Return the [x, y] coordinate for the center point of the cell that contains the specified text.  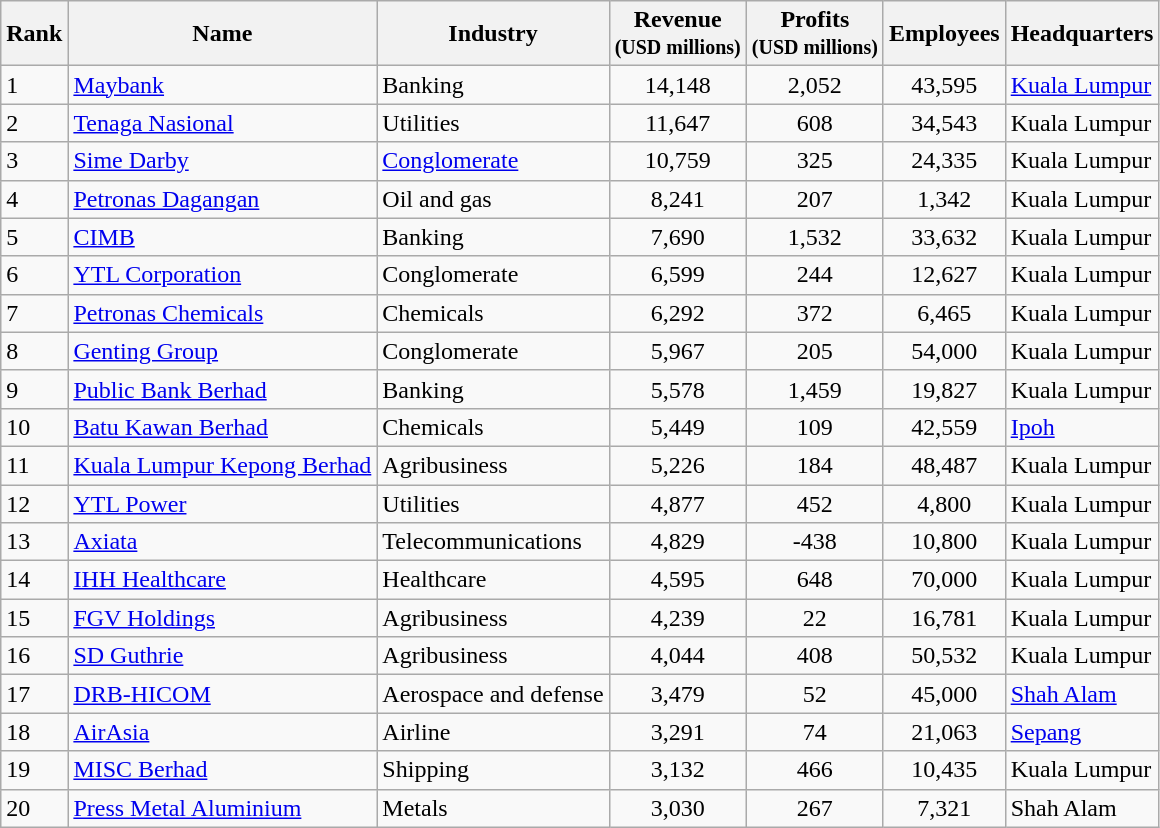
YTL Power [222, 503]
CIMB [222, 237]
13 [34, 542]
408 [814, 656]
6,292 [678, 313]
MISC Berhad [222, 770]
4,829 [678, 542]
Sime Darby [222, 161]
17 [34, 694]
33,632 [944, 237]
10,435 [944, 770]
20 [34, 808]
FGV Holdings [222, 618]
21,063 [944, 732]
4 [34, 199]
7,321 [944, 808]
207 [814, 199]
24,335 [944, 161]
Oil and gas [493, 199]
Headquarters [1082, 34]
Press Metal Aluminium [222, 808]
5,449 [678, 427]
DRB-HICOM [222, 694]
372 [814, 313]
Batu Kawan Berhad [222, 427]
19,827 [944, 389]
648 [814, 580]
1,459 [814, 389]
Revenue(USD millions) [678, 34]
8 [34, 351]
14,148 [678, 85]
5,967 [678, 351]
IHH Healthcare [222, 580]
54,000 [944, 351]
22 [814, 618]
Shipping [493, 770]
18 [34, 732]
5 [34, 237]
452 [814, 503]
2,052 [814, 85]
Profits(USD millions) [814, 34]
1,532 [814, 237]
Industry [493, 34]
7,690 [678, 237]
4,239 [678, 618]
Petronas Chemicals [222, 313]
43,595 [944, 85]
Aerospace and defense [493, 694]
AirAsia [222, 732]
608 [814, 123]
4,595 [678, 580]
9 [34, 389]
YTL Corporation [222, 275]
11,647 [678, 123]
3,479 [678, 694]
10,800 [944, 542]
4,877 [678, 503]
Petronas Dagangan [222, 199]
74 [814, 732]
12 [34, 503]
244 [814, 275]
4,044 [678, 656]
Tenaga Nasional [222, 123]
Ipoh [1082, 427]
1 [34, 85]
3,291 [678, 732]
48,487 [944, 465]
205 [814, 351]
19 [34, 770]
5,578 [678, 389]
6 [34, 275]
3,132 [678, 770]
Airline [493, 732]
8,241 [678, 199]
Employees [944, 34]
325 [814, 161]
6,465 [944, 313]
11 [34, 465]
52 [814, 694]
7 [34, 313]
SD Guthrie [222, 656]
109 [814, 427]
Kuala Lumpur Kepong Berhad [222, 465]
12,627 [944, 275]
42,559 [944, 427]
Metals [493, 808]
5,226 [678, 465]
Rank [34, 34]
Genting Group [222, 351]
3,030 [678, 808]
Maybank [222, 85]
16,781 [944, 618]
10 [34, 427]
1,342 [944, 199]
267 [814, 808]
14 [34, 580]
10,759 [678, 161]
Sepang [1082, 732]
70,000 [944, 580]
Axiata [222, 542]
4,800 [944, 503]
16 [34, 656]
Telecommunications [493, 542]
3 [34, 161]
184 [814, 465]
45,000 [944, 694]
Name [222, 34]
34,543 [944, 123]
15 [34, 618]
50,532 [944, 656]
Healthcare [493, 580]
-438 [814, 542]
2 [34, 123]
6,599 [678, 275]
466 [814, 770]
Public Bank Berhad [222, 389]
